Determine the (X, Y) coordinate at the center of the cell enclosing the given text.  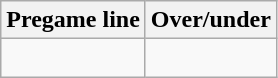
Over/under (210, 20)
Pregame line (74, 20)
